Extract the [x, y] coordinate from the center of the cell holding the provided text.  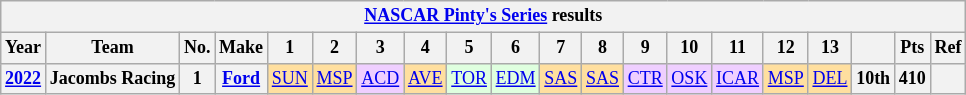
NASCAR Pinty's Series results [484, 16]
2 [334, 48]
ACD [380, 78]
AVE [426, 78]
Ford [242, 78]
CTR [645, 78]
Pts [912, 48]
Make [242, 48]
TOR [469, 78]
10 [690, 48]
DEL [830, 78]
3 [380, 48]
2022 [24, 78]
Year [24, 48]
5 [469, 48]
Ref [948, 48]
Jacombs Racing [112, 78]
7 [561, 48]
4 [426, 48]
No. [198, 48]
8 [603, 48]
410 [912, 78]
10th [874, 78]
9 [645, 48]
SUN [290, 78]
6 [516, 48]
EDM [516, 78]
ICAR [738, 78]
11 [738, 48]
OSK [690, 78]
Team [112, 48]
12 [786, 48]
13 [830, 48]
